Identify which cell holds the provided text, then report its [x, y] central coordinate. 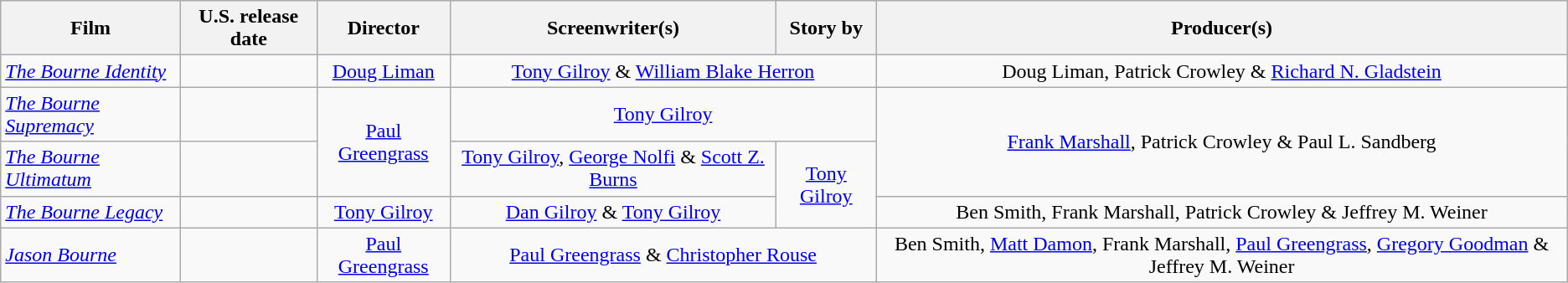
Ben Smith, Frank Marshall, Patrick Crowley & Jeffrey M. Weiner [1221, 212]
The Bourne Legacy [90, 212]
The Bourne Ultimatum [90, 169]
The Bourne Supremacy [90, 114]
Tony Gilroy & William Blake Herron [663, 71]
Frank Marshall, Patrick Crowley & Paul L. Sandberg [1221, 141]
U.S. release date [248, 28]
The Bourne Identity [90, 71]
Director [384, 28]
Producer(s) [1221, 28]
Jason Bourne [90, 255]
Ben Smith, Matt Damon, Frank Marshall, Paul Greengrass, Gregory Goodman & Jeffrey M. Weiner [1221, 255]
Story by [826, 28]
Doug Liman [384, 71]
Paul Greengrass & Christopher Rouse [663, 255]
Tony Gilroy, George Nolfi & Scott Z. Burns [613, 169]
Film [90, 28]
Dan Gilroy & Tony Gilroy [613, 212]
Screenwriter(s) [613, 28]
Doug Liman, Patrick Crowley & Richard N. Gladstein [1221, 71]
